Determine the [X, Y] coordinate at the center of the cell enclosing the given text.  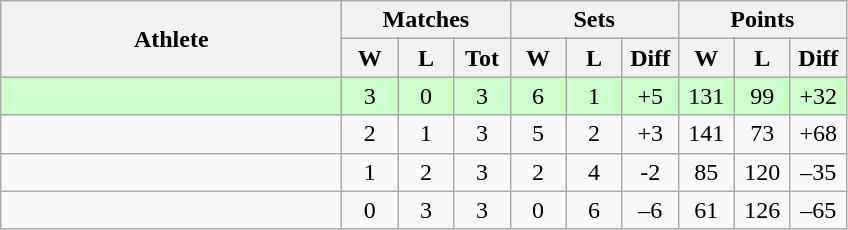
120 [762, 172]
85 [706, 172]
4 [594, 172]
Matches [426, 20]
–65 [818, 210]
Points [762, 20]
5 [538, 134]
-2 [650, 172]
+3 [650, 134]
Tot [482, 58]
61 [706, 210]
+68 [818, 134]
+5 [650, 96]
141 [706, 134]
99 [762, 96]
126 [762, 210]
73 [762, 134]
–6 [650, 210]
Athlete [172, 39]
–35 [818, 172]
131 [706, 96]
Sets [594, 20]
+32 [818, 96]
